For the text-containing cell, return its midpoint in [X, Y] coordinate format. 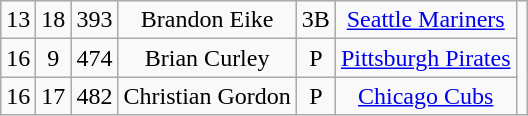
Seattle Mariners [426, 20]
Brandon Eike [207, 20]
Pittsburgh Pirates [426, 58]
Christian Gordon [207, 96]
393 [94, 20]
482 [94, 96]
17 [54, 96]
Brian Curley [207, 58]
Chicago Cubs [426, 96]
3B [316, 20]
18 [54, 20]
474 [94, 58]
13 [18, 20]
9 [54, 58]
